Provide the (X, Y) coordinate of the cell's center where the given text is located.  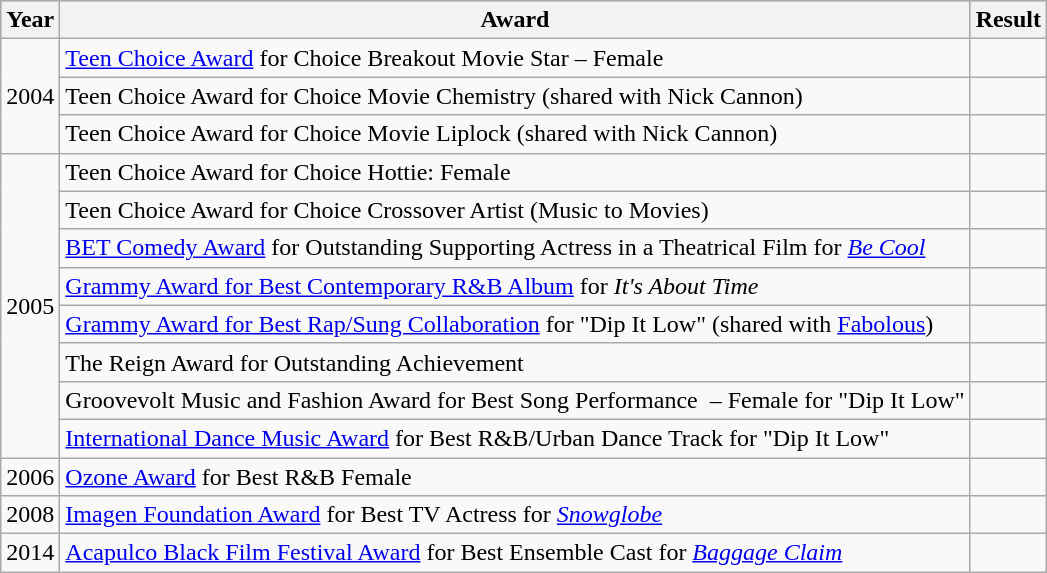
Grammy Award for Best Contemporary R&B Album for It's About Time (515, 286)
International Dance Music Award for Best R&B/Urban Dance Track for "Dip It Low" (515, 438)
Acapulco Black Film Festival Award for Best Ensemble Cast for Baggage Claim (515, 553)
Teen Choice Award for Choice Movie Chemistry (shared with Nick Cannon) (515, 96)
2006 (30, 477)
Ozone Award for Best R&B Female (515, 477)
Teen Choice Award for Choice Movie Liplock (shared with Nick Cannon) (515, 134)
2014 (30, 553)
Grammy Award for Best Rap/Sung Collaboration for "Dip It Low" (shared with Fabolous) (515, 324)
Groovevolt Music and Fashion Award for Best Song Performance – Female for "Dip It Low" (515, 400)
Imagen Foundation Award for Best TV Actress for Snowglobe (515, 515)
Teen Choice Award for Choice Breakout Movie Star – Female (515, 58)
2008 (30, 515)
Award (515, 20)
Teen Choice Award for Choice Crossover Artist (Music to Movies) (515, 210)
2004 (30, 96)
Result (1008, 20)
The Reign Award for Outstanding Achievement (515, 362)
Year (30, 20)
Teen Choice Award for Choice Hottie: Female (515, 172)
2005 (30, 305)
BET Comedy Award for Outstanding Supporting Actress in a Theatrical Film for Be Cool (515, 248)
